From the cell containing the given text, extract its center point as [X, Y] coordinate. 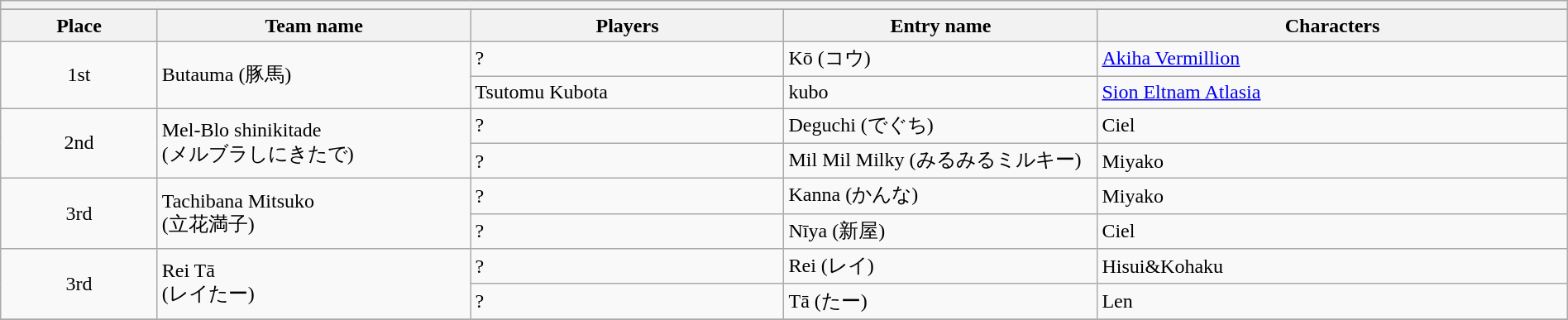
Rei Tā(レイたー) [314, 284]
Players [627, 26]
Entry name [941, 26]
Characters [1332, 26]
Nīya (新屋) [941, 232]
Kanna (かんな) [941, 197]
Tachibana Mitsuko(立花満子) [314, 213]
Place [79, 26]
Mel-Blo shinikitade (メルブラしにきたで) [314, 142]
Sion Eltnam Atlasia [1332, 92]
Tā (たー) [941, 301]
Hisui&Kohaku [1332, 266]
Tsutomu Kubota [627, 92]
Kō (コウ) [941, 60]
Len [1332, 301]
Mil Mil Milky (みるみるミルキー) [941, 160]
Deguchi (でぐち) [941, 126]
2nd [79, 142]
Akiha Vermillion [1332, 60]
Butauma (豚馬) [314, 74]
kubo [941, 92]
Rei (レイ) [941, 266]
1st [79, 74]
Team name [314, 26]
